Determine the [X, Y] coordinate at the center of the cell enclosing the given text.  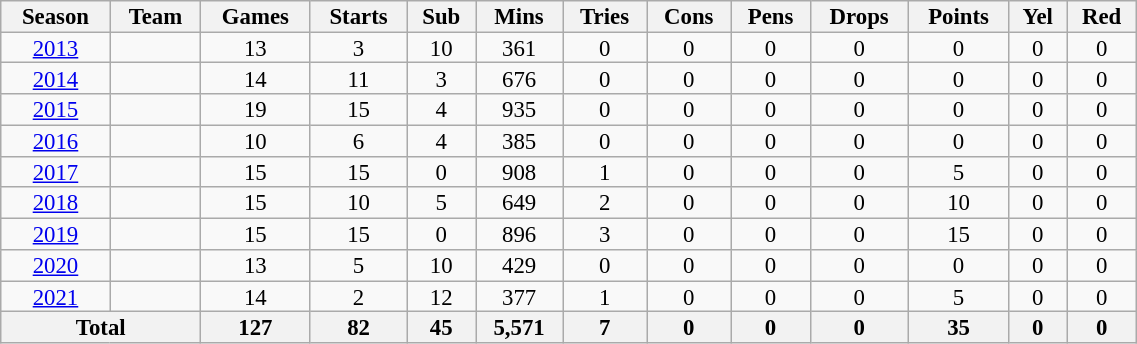
Drops [859, 16]
649 [520, 204]
Sub [441, 16]
Tries [605, 16]
2021 [56, 296]
Red [1101, 16]
2017 [56, 172]
2013 [56, 48]
5,571 [520, 328]
2020 [56, 266]
6 [358, 140]
Yel [1038, 16]
127 [256, 328]
7 [605, 328]
12 [441, 296]
676 [520, 78]
Total [101, 328]
Team [155, 16]
Season [56, 16]
361 [520, 48]
2016 [56, 140]
2019 [56, 234]
Mins [520, 16]
385 [520, 140]
Cons [688, 16]
Starts [358, 16]
935 [520, 110]
429 [520, 266]
908 [520, 172]
35 [958, 328]
377 [520, 296]
Pens [770, 16]
19 [256, 110]
11 [358, 78]
82 [358, 328]
2014 [56, 78]
2018 [56, 204]
896 [520, 234]
45 [441, 328]
Points [958, 16]
Games [256, 16]
2015 [56, 110]
